Scan for the cell matching the given text and deliver its (x, y) coordinate at center. 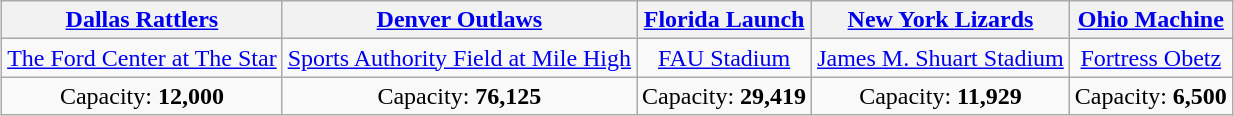
Ohio Machine (1150, 20)
Sports Authority Field at Mile High (459, 58)
The Ford Center at The Star (142, 58)
Capacity: 11,929 (941, 96)
Capacity: 29,419 (724, 96)
Dallas Rattlers (142, 20)
Capacity: 6,500 (1150, 96)
Fortress Obetz (1150, 58)
Denver Outlaws (459, 20)
New York Lizards (941, 20)
Capacity: 12,000 (142, 96)
Florida Launch (724, 20)
Capacity: 76,125 (459, 96)
James M. Shuart Stadium (941, 58)
FAU Stadium (724, 58)
